Detect which cell encompasses the target text, then output its [x, y] center coordinate. 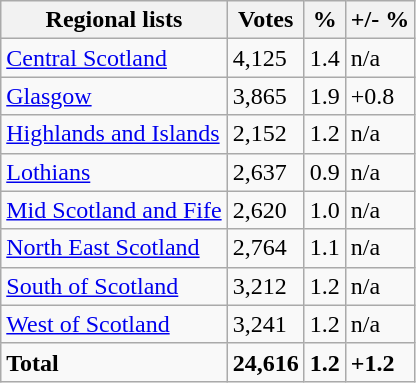
+/- % [380, 20]
+0.8 [380, 96]
Central Scotland [114, 58]
1.0 [324, 210]
% [324, 20]
Highlands and Islands [114, 134]
4,125 [266, 58]
2,620 [266, 210]
1.4 [324, 58]
North East Scotland [114, 248]
+1.2 [380, 362]
2,764 [266, 248]
Votes [266, 20]
3,865 [266, 96]
2,637 [266, 172]
Total [114, 362]
0.9 [324, 172]
Regional lists [114, 20]
South of Scotland [114, 286]
3,241 [266, 324]
Lothians [114, 172]
West of Scotland [114, 324]
1.9 [324, 96]
2,152 [266, 134]
24,616 [266, 362]
1.1 [324, 248]
3,212 [266, 286]
Glasgow [114, 96]
Mid Scotland and Fife [114, 210]
